Determine the (X, Y) coordinate at the center of the cell enclosing the given text.  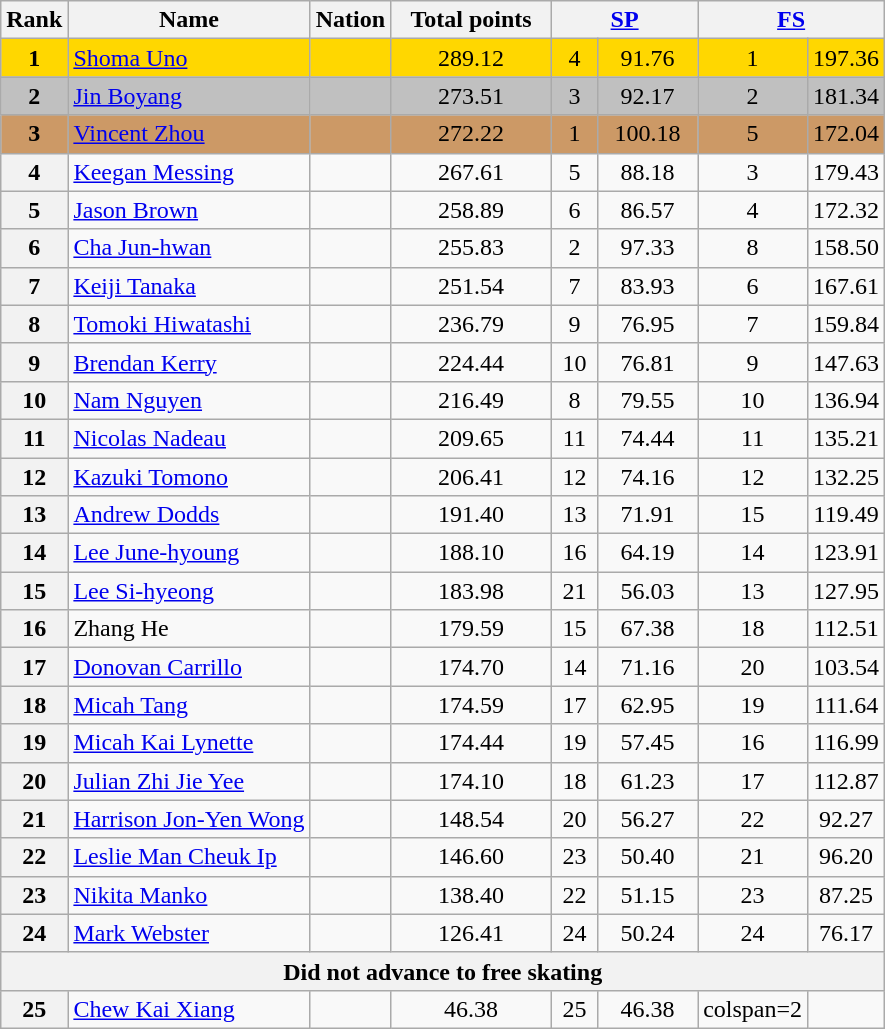
255.83 (472, 248)
174.70 (472, 667)
Lee Si-hyeong (189, 591)
Chew Kai Xiang (189, 1009)
67.38 (647, 629)
146.60 (472, 857)
Zhang He (189, 629)
273.51 (472, 96)
267.61 (472, 172)
71.91 (647, 515)
172.32 (846, 210)
216.49 (472, 400)
100.18 (647, 134)
148.54 (472, 819)
91.76 (647, 58)
88.18 (647, 172)
123.91 (846, 553)
251.54 (472, 286)
174.44 (472, 743)
236.79 (472, 324)
SP (625, 20)
209.65 (472, 438)
Andrew Dodds (189, 515)
86.57 (647, 210)
Julian Zhi Jie Yee (189, 781)
224.44 (472, 362)
136.94 (846, 400)
138.40 (472, 895)
172.04 (846, 134)
126.41 (472, 933)
167.61 (846, 286)
188.10 (472, 553)
92.27 (846, 819)
183.98 (472, 591)
127.95 (846, 591)
FS (792, 20)
87.25 (846, 895)
116.99 (846, 743)
Harrison Jon-Yen Wong (189, 819)
57.45 (647, 743)
272.22 (472, 134)
111.64 (846, 705)
colspan=2 (753, 1009)
76.17 (846, 933)
64.19 (647, 553)
179.59 (472, 629)
Nation (350, 20)
179.43 (846, 172)
Nicolas Nadeau (189, 438)
50.40 (647, 857)
147.63 (846, 362)
Leslie Man Cheuk Ip (189, 857)
159.84 (846, 324)
289.12 (472, 58)
Jason Brown (189, 210)
74.16 (647, 477)
Kazuki Tomono (189, 477)
Total points (472, 20)
Name (189, 20)
Keiji Tanaka (189, 286)
Shoma Uno (189, 58)
76.95 (647, 324)
Keegan Messing (189, 172)
Cha Jun-hwan (189, 248)
174.10 (472, 781)
92.17 (647, 96)
258.89 (472, 210)
56.03 (647, 591)
96.20 (846, 857)
Lee June-hyoung (189, 553)
174.59 (472, 705)
83.93 (647, 286)
197.36 (846, 58)
Tomoki Hiwatashi (189, 324)
Nikita Manko (189, 895)
Micah Tang (189, 705)
Donovan Carrillo (189, 667)
Brendan Kerry (189, 362)
79.55 (647, 400)
132.25 (846, 477)
50.24 (647, 933)
206.41 (472, 477)
76.81 (647, 362)
74.44 (647, 438)
61.23 (647, 781)
Mark Webster (189, 933)
Micah Kai Lynette (189, 743)
56.27 (647, 819)
71.16 (647, 667)
97.33 (647, 248)
103.54 (846, 667)
112.51 (846, 629)
Rank (34, 20)
119.49 (846, 515)
51.15 (647, 895)
Did not advance to free skating (443, 971)
135.21 (846, 438)
Vincent Zhou (189, 134)
158.50 (846, 248)
191.40 (472, 515)
112.87 (846, 781)
181.34 (846, 96)
Jin Boyang (189, 96)
62.95 (647, 705)
Nam Nguyen (189, 400)
